Determine the [X, Y] coordinate at the center of the cell enclosing the given text.  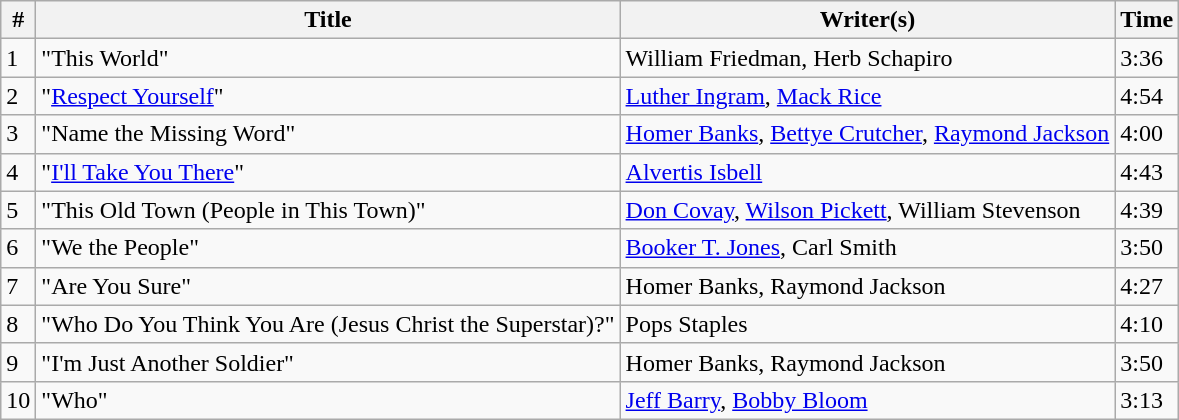
"Name the Missing Word" [328, 134]
Title [328, 20]
9 [18, 362]
"We the People" [328, 248]
Time [1147, 20]
Don Covay, Wilson Pickett, William Stevenson [868, 210]
Alvertis Isbell [868, 172]
# [18, 20]
"I'm Just Another Soldier" [328, 362]
Booker T. Jones, Carl Smith [868, 248]
4:54 [1147, 96]
"Are You Sure" [328, 286]
3 [18, 134]
4 [18, 172]
4:10 [1147, 324]
3:13 [1147, 400]
7 [18, 286]
"Who" [328, 400]
Writer(s) [868, 20]
"This Old Town (People in This Town)" [328, 210]
William Friedman, Herb Schapiro [868, 58]
"I'll Take You There" [328, 172]
"Who Do You Think You Are (Jesus Christ the Superstar)?" [328, 324]
Pops Staples [868, 324]
1 [18, 58]
3:36 [1147, 58]
"Respect Yourself" [328, 96]
"This World" [328, 58]
6 [18, 248]
4:27 [1147, 286]
8 [18, 324]
Luther Ingram, Mack Rice [868, 96]
4:43 [1147, 172]
4:00 [1147, 134]
Jeff Barry, Bobby Bloom [868, 400]
10 [18, 400]
5 [18, 210]
2 [18, 96]
Homer Banks, Bettye Crutcher, Raymond Jackson [868, 134]
4:39 [1147, 210]
